Pinpoint the cell where the given text exists, returning its [X, Y] midpoint coordinate. 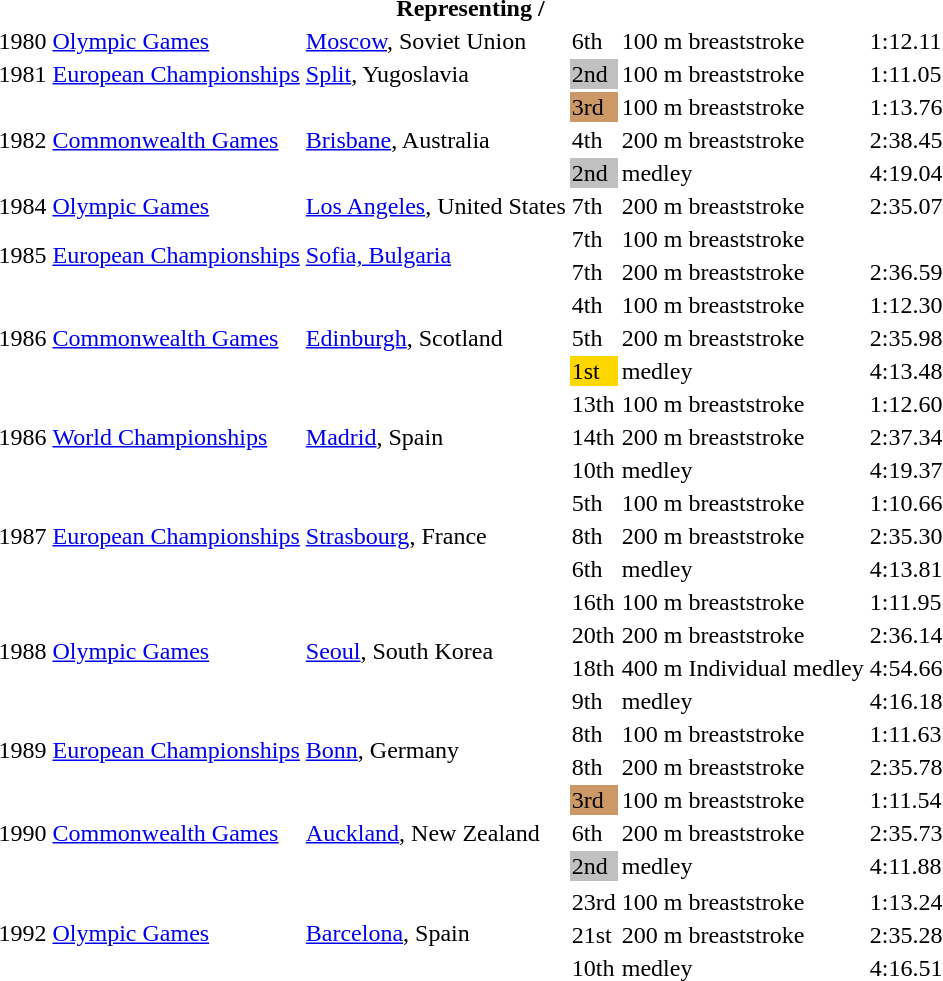
18th [594, 668]
9th [594, 701]
Moscow, Soviet Union [436, 41]
20th [594, 635]
21st [594, 935]
23rd [594, 902]
Split, Yugoslavia [436, 74]
16th [594, 602]
400 m Individual medley [742, 668]
Brisbane, Australia [436, 140]
Strasbourg, France [436, 536]
World Championships [176, 437]
Auckland, New Zealand [436, 833]
Edinburgh, Scotland [436, 338]
14th [594, 437]
Seoul, South Korea [436, 652]
Sofia, Bulgaria [436, 256]
Bonn, Germany [436, 750]
1st [594, 371]
13th [594, 404]
Los Angeles, United States [436, 206]
Madrid, Spain [436, 437]
10th [594, 470]
